Return [X, Y] of the center of cell containing provided text 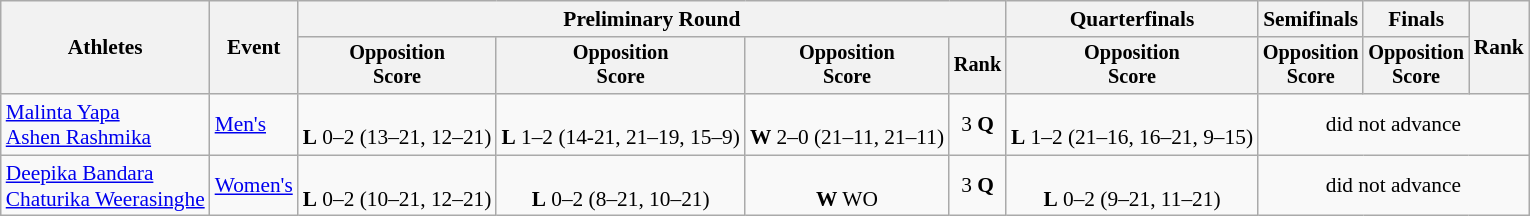
L 0–2 (10–21, 12–21) [398, 186]
Finals [1416, 19]
L 1–2 (14-21, 21–19, 15–9) [620, 124]
Quarterfinals [1132, 19]
Athletes [106, 48]
L 0–2 (9–21, 11–21) [1132, 186]
Malinta YapaAshen Rashmika [106, 124]
Men's [254, 124]
L 0–2 (8–21, 10–21) [620, 186]
Deepika BandaraChaturika Weerasinghe [106, 186]
W WO [847, 186]
W 2–0 (21–11, 21–11) [847, 124]
L 1–2 (21–16, 16–21, 9–15) [1132, 124]
Women's [254, 186]
Event [254, 48]
Semifinals [1310, 19]
Preliminary Round [652, 19]
L 0–2 (13–21, 12–21) [398, 124]
